Pinpoint the cell where the given text exists, returning its [X, Y] midpoint coordinate. 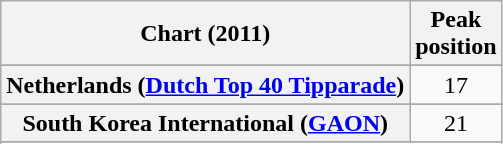
Netherlands (Dutch Top 40 Tipparade) [206, 85]
South Korea International (GAON) [206, 123]
17 [456, 85]
Chart (2011) [206, 34]
Peakposition [456, 34]
21 [456, 123]
